Return (x, y) of the center of cell containing provided text 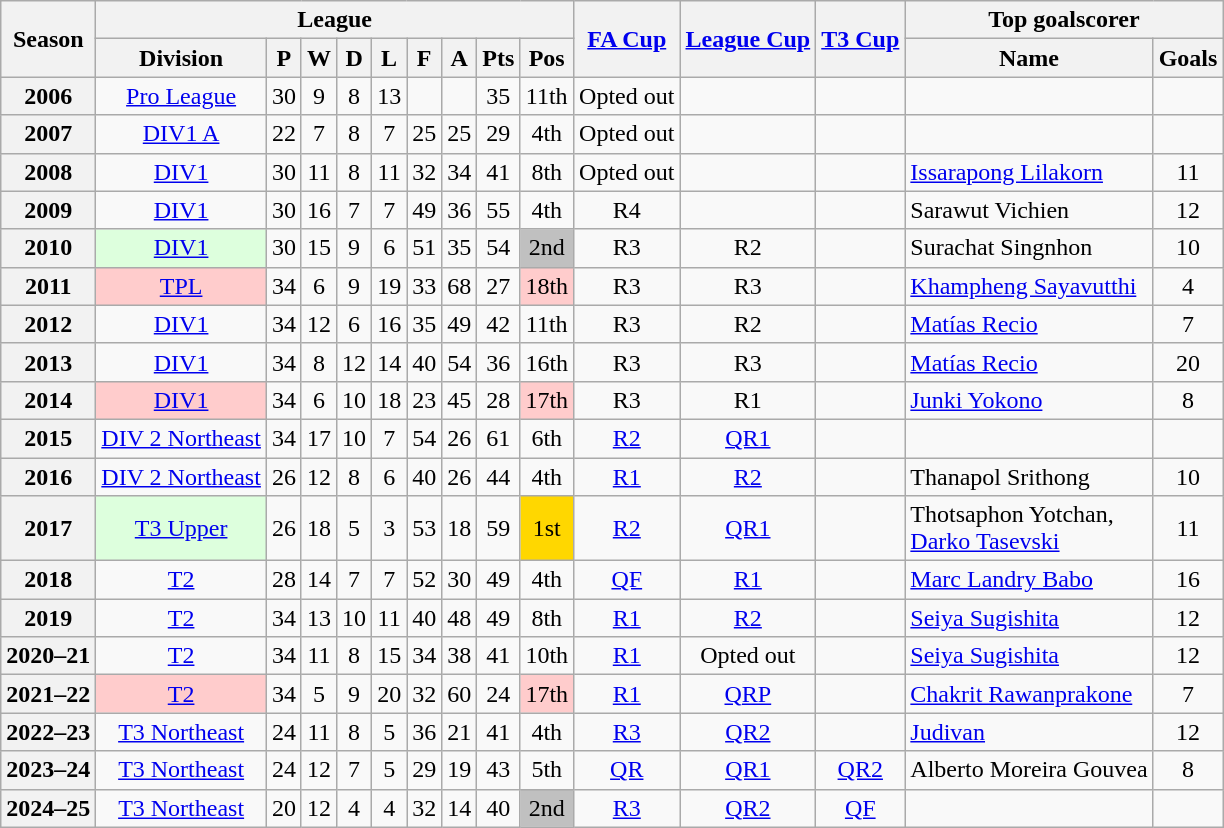
2015 (48, 438)
2023–24 (48, 770)
2020–21 (48, 656)
23 (424, 400)
17 (318, 438)
L (390, 58)
5th (547, 770)
3 (390, 528)
48 (460, 618)
Alberto Moreira Gouvea (1029, 770)
Name (1029, 58)
60 (460, 694)
W (318, 58)
2006 (48, 96)
38 (460, 656)
League Cup (748, 39)
2008 (48, 172)
2018 (48, 580)
QRP (748, 694)
42 (498, 324)
10th (547, 656)
33 (424, 286)
QR (627, 770)
2014 (48, 400)
1st (547, 528)
Thanapol Srithong (1029, 477)
T3 Cup (860, 39)
27 (498, 286)
FA Cup (627, 39)
6th (547, 438)
Thotsaphon Yotchan, Darko Tasevski (1029, 528)
Issarapong Lilakorn (1029, 172)
Marc Landry Babo (1029, 580)
2019 (48, 618)
TPL (182, 286)
Season (48, 39)
Top goalscorer (1064, 20)
2012 (48, 324)
61 (498, 438)
2021–22 (48, 694)
Pts (498, 58)
55 (498, 210)
51 (424, 248)
R4 (627, 210)
P (284, 58)
16th (547, 362)
Division (182, 58)
18th (547, 286)
21 (460, 732)
Surachat Singnhon (1029, 248)
Judivan (1029, 732)
2013 (48, 362)
Goals (1188, 58)
43 (498, 770)
2011 (48, 286)
A (460, 58)
44 (498, 477)
22 (284, 134)
F (424, 58)
2017 (48, 528)
Sarawut Vichien (1029, 210)
D (354, 58)
Chakrit Rawanprakone (1029, 694)
59 (498, 528)
T3 Upper (182, 528)
Pos (547, 58)
2010 (48, 248)
Junki Yokono (1029, 400)
2009 (48, 210)
Khampheng Sayavutthi (1029, 286)
2022–23 (48, 732)
Pro League (182, 96)
52 (424, 580)
45 (460, 400)
2024–25 (48, 808)
53 (424, 528)
DIV1 A (182, 134)
League (335, 20)
2016 (48, 477)
68 (460, 286)
2007 (48, 134)
